Return the [X, Y] coordinate for the center point of the cell that contains the specified text.  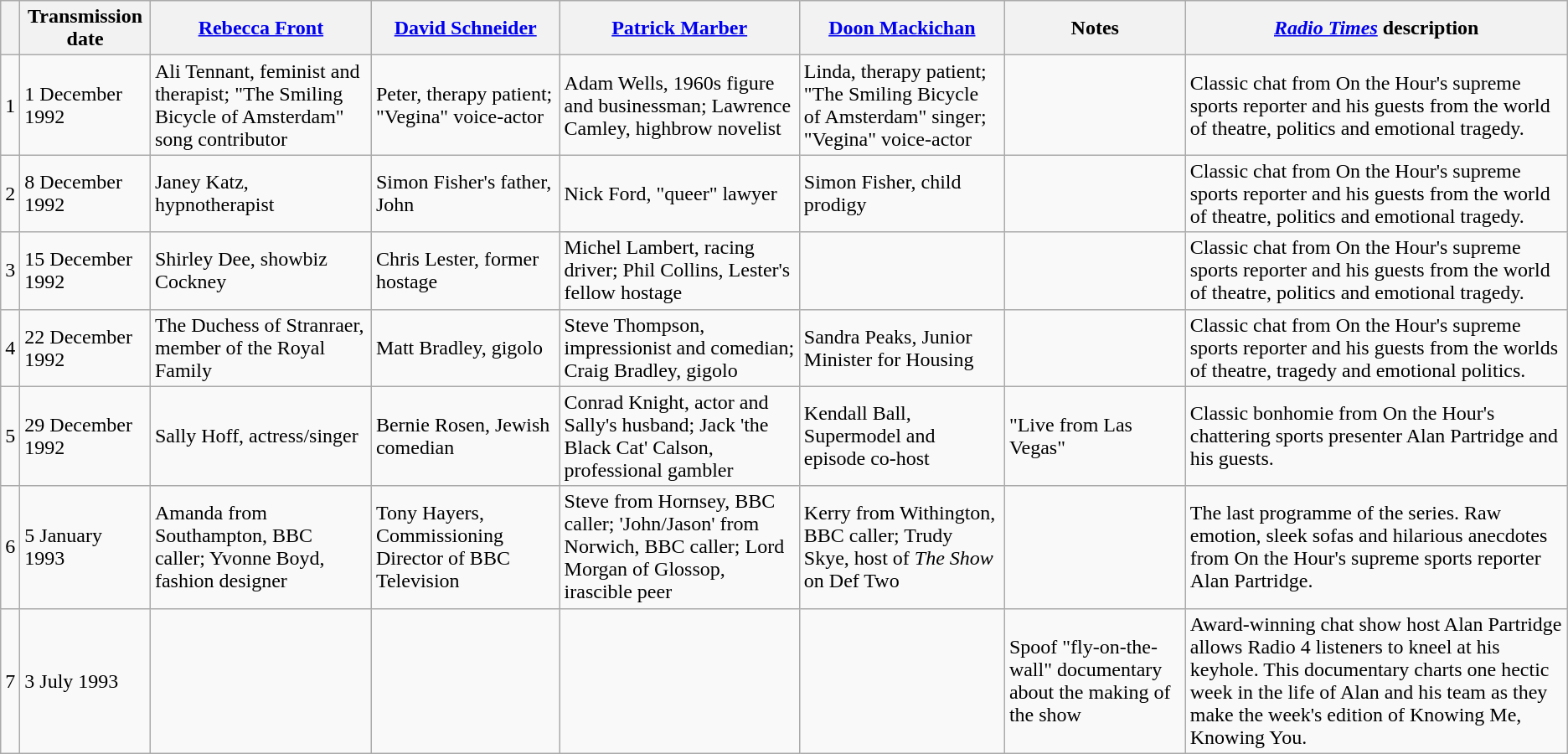
Rebecca Front [260, 28]
Janey Katz, hypnotherapist [260, 194]
Michel Lambert, racing driver; Phil Collins, Lester's fellow hostage [679, 271]
The Duchess of Stranraer, member of the Royal Family [260, 348]
Ali Tennant, feminist and therapist; "The Smiling Bicycle of Amsterdam" song contributor [260, 106]
David Schneider [466, 28]
Transmission date [85, 28]
Classic chat from On the Hour's supreme sports reporter and his guests from the worlds of theatre, tragedy and emotional politics. [1376, 348]
Steve from Hornsey, BBC caller; 'John/Jason' from Norwich, BBC caller; Lord Morgan of Glossop, irascible peer [679, 547]
The last programme of the series. Raw emotion, sleek sofas and hilarious anecdotes from On the Hour's supreme sports reporter Alan Partridge. [1376, 547]
Nick Ford, "queer" lawyer [679, 194]
Tony Hayers, Commissioning Director of BBC Television [466, 547]
5 January 1993 [85, 547]
Spoof "fly-on-the-wall" documentary about the making of the show [1095, 680]
22 December 1992 [85, 348]
Conrad Knight, actor and Sally's husband; Jack 'the Black Cat' Calson, professional gambler [679, 436]
Doon Mackichan [901, 28]
Adam Wells, 1960s figure and businessman; Lawrence Camley, highbrow novelist [679, 106]
Notes [1095, 28]
Simon Fisher, child prodigy [901, 194]
Bernie Rosen, Jewish comedian [466, 436]
Kerry from Withington, BBC caller; Trudy Skye, host of The Show on Def Two [901, 547]
Shirley Dee, showbiz Cockney [260, 271]
Patrick Marber [679, 28]
Sandra Peaks, Junior Minister for Housing [901, 348]
Radio Times description [1376, 28]
1 December 1992 [85, 106]
7 [10, 680]
Peter, therapy patient; "Vegina" voice-actor [466, 106]
3 [10, 271]
3 July 1993 [85, 680]
15 December 1992 [85, 271]
Matt Bradley, gigolo [466, 348]
Kendall Ball, Supermodel and episode co-host [901, 436]
1 [10, 106]
"Live from Las Vegas" [1095, 436]
2 [10, 194]
4 [10, 348]
Amanda from Southampton, BBC caller; Yvonne Boyd, fashion designer [260, 547]
5 [10, 436]
Linda, therapy patient; "The Smiling Bicycle of Amsterdam" singer; "Vegina" voice-actor [901, 106]
Sally Hoff, actress/singer [260, 436]
Chris Lester, former hostage [466, 271]
6 [10, 547]
8 December 1992 [85, 194]
Classic bonhomie from On the Hour's chattering sports presenter Alan Partridge and his guests. [1376, 436]
Steve Thompson, impressionist and comedian; Craig Bradley, gigolo [679, 348]
29 December 1992 [85, 436]
Simon Fisher's father, John [466, 194]
